Search for the cell housing the specified text and yield its (X, Y) center coordinate. 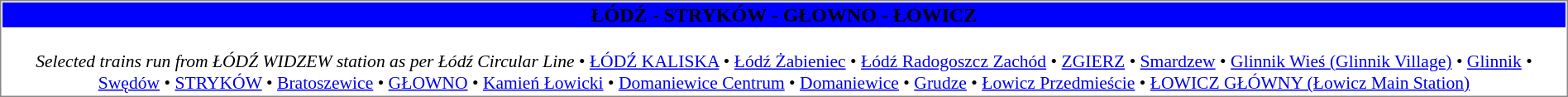
ŁÓDŹ - STRYKÓW - GŁOWNO - ŁOWICZ (784, 15)
